For the text-containing cell, return its midpoint in [x, y] coordinate format. 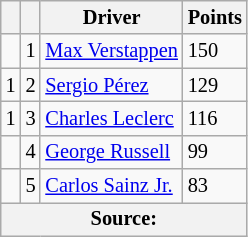
Charles Leclerc [111, 118]
99 [215, 152]
116 [215, 118]
129 [215, 85]
George Russell [111, 152]
Sergio Pérez [111, 85]
2 [31, 85]
5 [31, 186]
4 [31, 152]
Max Verstappen [111, 51]
Points [215, 17]
83 [215, 186]
Carlos Sainz Jr. [111, 186]
150 [215, 51]
Driver [111, 17]
Source: [124, 219]
3 [31, 118]
